Locate the cell with the specified text and output its [x, y] center coordinate. 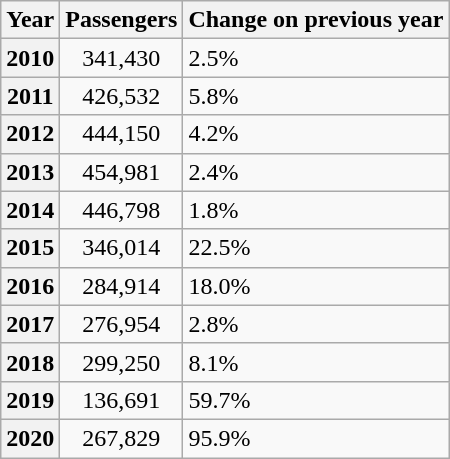
5.8% [316, 96]
2014 [30, 210]
1.8% [316, 210]
2017 [30, 324]
2012 [30, 134]
59.7% [316, 400]
2010 [30, 58]
2.4% [316, 172]
Passengers [122, 20]
276,954 [122, 324]
426,532 [122, 96]
267,829 [122, 438]
Change on previous year [316, 20]
22.5% [316, 248]
446,798 [122, 210]
2011 [30, 96]
136,691 [122, 400]
8.1% [316, 362]
299,250 [122, 362]
2.5% [316, 58]
2020 [30, 438]
4.2% [316, 134]
454,981 [122, 172]
Year [30, 20]
2018 [30, 362]
95.9% [316, 438]
346,014 [122, 248]
2013 [30, 172]
2019 [30, 400]
444,150 [122, 134]
2.8% [316, 324]
284,914 [122, 286]
341,430 [122, 58]
2016 [30, 286]
2015 [30, 248]
18.0% [316, 286]
